Scan for the cell matching the given text and deliver its [x, y] coordinate at center. 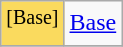
[Base] [32, 24]
Base [93, 24]
